Extract the (X, Y) coordinate from the center of the cell holding the provided text.  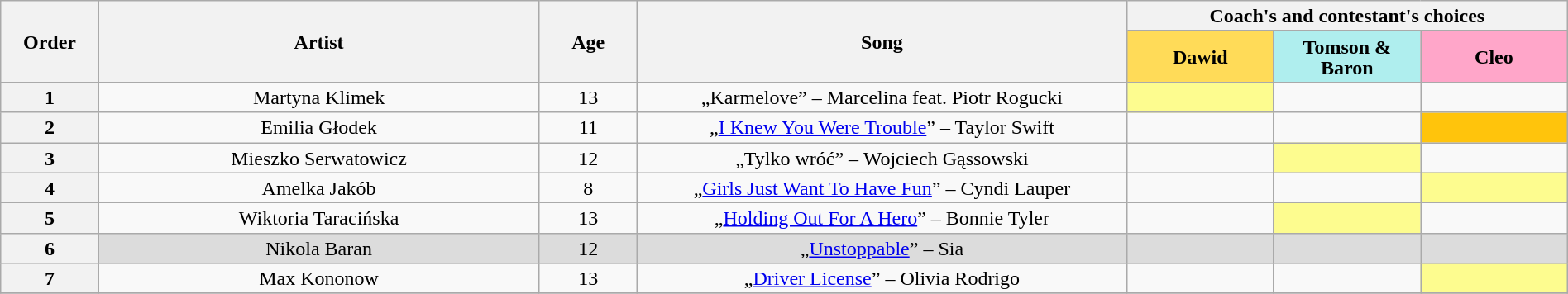
11 (588, 127)
Dawid (1200, 56)
Mieszko Serwatowicz (319, 157)
„I Knew You Were Trouble” – Taylor Swift (882, 127)
„Holding Out For A Hero” – Bonnie Tyler (882, 218)
Nikola Baran (319, 248)
5 (50, 218)
„Tylko wróć” – Wojciech Gąssowski (882, 157)
Max Kononow (319, 279)
Age (588, 41)
„Unstoppable” – Sia (882, 248)
4 (50, 188)
7 (50, 279)
„Driver License” – Olivia Rodrigo (882, 279)
„Girls Just Want To Have Fun” – Cyndi Lauper (882, 188)
3 (50, 157)
Emilia Głodek (319, 127)
1 (50, 97)
Song (882, 41)
Wiktoria Taracińska (319, 218)
Coach's and contestant's choices (1346, 17)
6 (50, 248)
„Karmelove” – Marcelina feat. Piotr Rogucki (882, 97)
2 (50, 127)
Cleo (1494, 56)
Tomson & Baron (1347, 56)
Martyna Klimek (319, 97)
8 (588, 188)
Order (50, 41)
Amelka Jakób (319, 188)
Artist (319, 41)
